Extract the (X, Y) coordinate from the center of the cell holding the provided text.  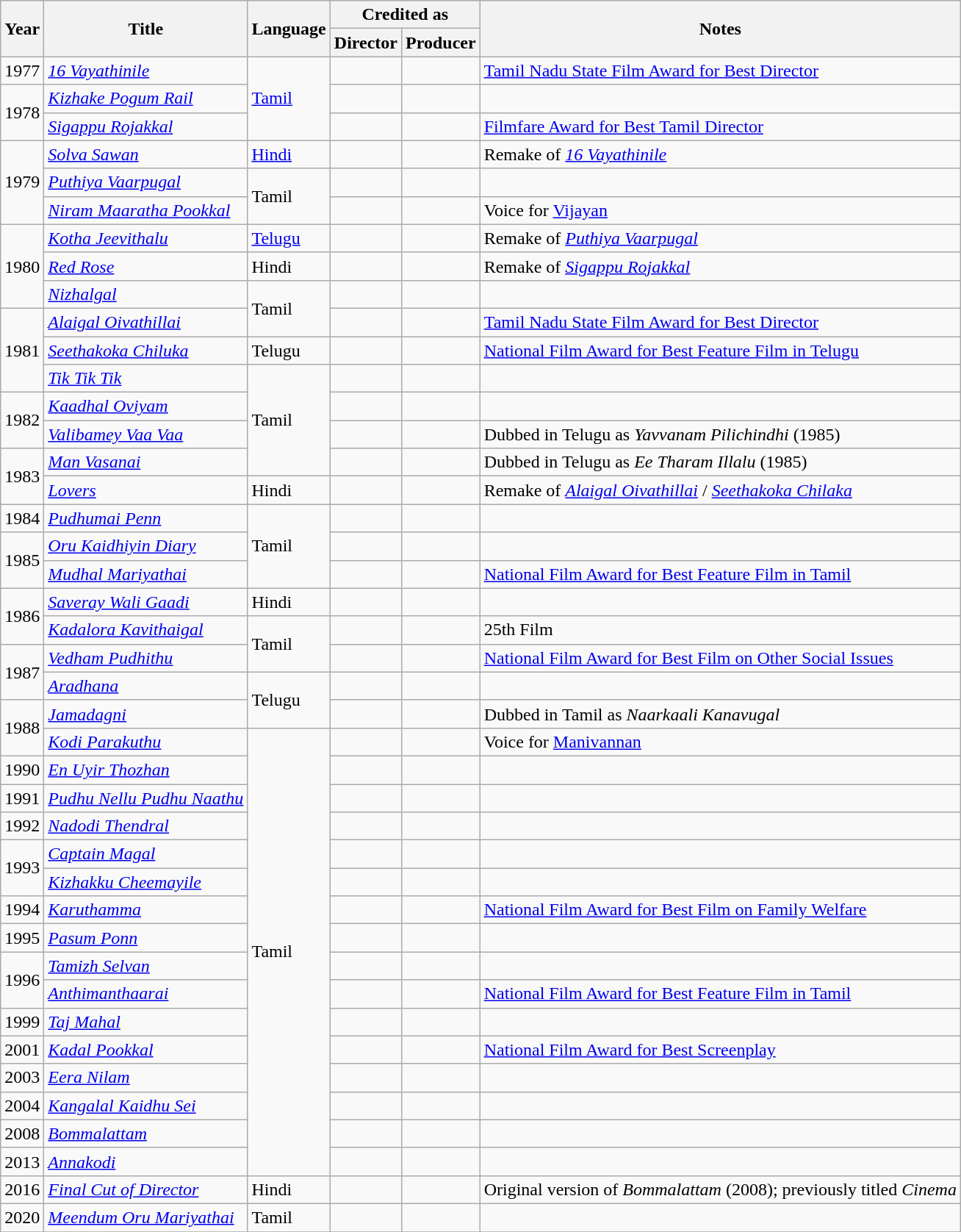
Voice for Vijayan (720, 210)
Title (145, 29)
National Film Award for Best Screenplay (720, 1050)
Meendum Oru Mariyathai (145, 1217)
2016 (22, 1189)
Tamizh Selvan (145, 966)
Kizhakku Cheemayile (145, 882)
Nadodi Thendral (145, 826)
National Film Award for Best Film on Family Welfare (720, 910)
National Film Award for Best Film on Other Social Issues (720, 658)
Niram Maaratha Pookkal (145, 210)
Sigappu Rojakkal (145, 126)
Language (289, 29)
1985 (22, 560)
Year (22, 29)
Credited as (405, 15)
Alaigal Oivathillai (145, 322)
Remake of Alaigal Oivathillai / Seethakoka Chilaka (720, 490)
1986 (22, 616)
Director (366, 43)
2003 (22, 1078)
2001 (22, 1050)
Saveray Wali Gaadi (145, 602)
1984 (22, 518)
1981 (22, 350)
Pudhu Nellu Pudhu Naathu (145, 798)
Eera Nilam (145, 1078)
Remake of Puthiya Vaarpugal (720, 238)
1983 (22, 476)
Anthimanthaarai (145, 994)
1980 (22, 266)
Lovers (145, 490)
2008 (22, 1133)
Tik Tik Tik (145, 379)
Mudhal Mariyathai (145, 574)
1978 (22, 112)
Nizhalgal (145, 294)
Kadal Pookkal (145, 1050)
Pasum Ponn (145, 938)
Puthiya Vaarpugal (145, 182)
Kadalora Kavithaigal (145, 630)
Dubbed in Telugu as Yavvanam Pilichindhi (1985) (720, 434)
Seethakoka Chiluka (145, 351)
Kangalal Kaidhu Sei (145, 1106)
Kotha Jeevithalu (145, 238)
1996 (22, 980)
Karuthamma (145, 910)
1977 (22, 71)
Notes (720, 29)
1994 (22, 910)
1993 (22, 868)
Taj Mahal (145, 1022)
National Film Award for Best Feature Film in Telugu (720, 351)
Bommalattam (145, 1133)
Kizhake Pogum Rail (145, 99)
Pudhumai Penn (145, 518)
Remake of 16 Vayathinile (720, 154)
Captain Magal (145, 854)
Red Rose (145, 266)
1999 (22, 1022)
Man Vasanai (145, 462)
Dubbed in Telugu as Ee Tharam Illalu (1985) (720, 462)
1988 (22, 728)
1987 (22, 672)
Producer (441, 43)
1982 (22, 420)
Kodi Parakuthu (145, 742)
2004 (22, 1106)
Original version of Bommalattam (2008); previously titled Cinema (720, 1189)
1992 (22, 826)
Oru Kaidhiyin Diary (145, 546)
Aradhana (145, 686)
1979 (22, 182)
Annakodi (145, 1161)
1991 (22, 798)
Vedham Pudhithu (145, 658)
Voice for Manivannan (720, 742)
Solva Sawan (145, 154)
Final Cut of Director (145, 1189)
Jamadagni (145, 714)
Dubbed in Tamil as Naarkaali Kanavugal (720, 714)
Remake of Sigappu Rojakkal (720, 266)
Filmfare Award for Best Tamil Director (720, 126)
En Uyir Thozhan (145, 770)
16 Vayathinile (145, 71)
2020 (22, 1217)
1995 (22, 938)
25th Film (720, 630)
2013 (22, 1161)
Kaadhal Oviyam (145, 407)
Valibamey Vaa Vaa (145, 434)
1990 (22, 770)
